Return the (X, Y) coordinate for the center point of the cell that contains the specified text.  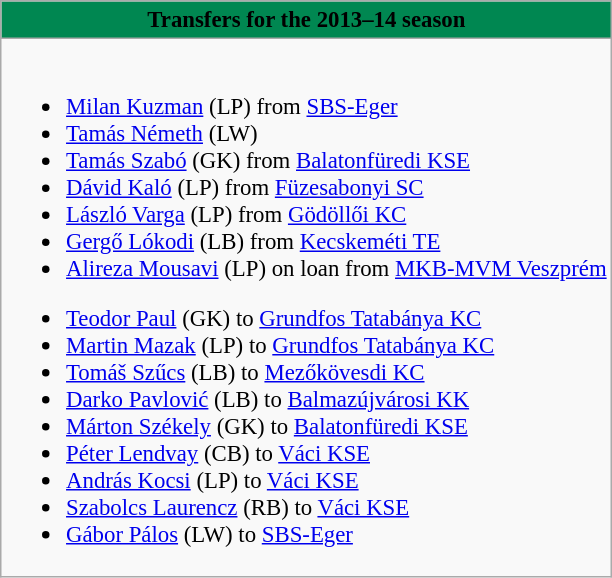
Transfers for the 2013–14 season (306, 20)
